Locate the cell with the specified text and output its [X, Y] center coordinate. 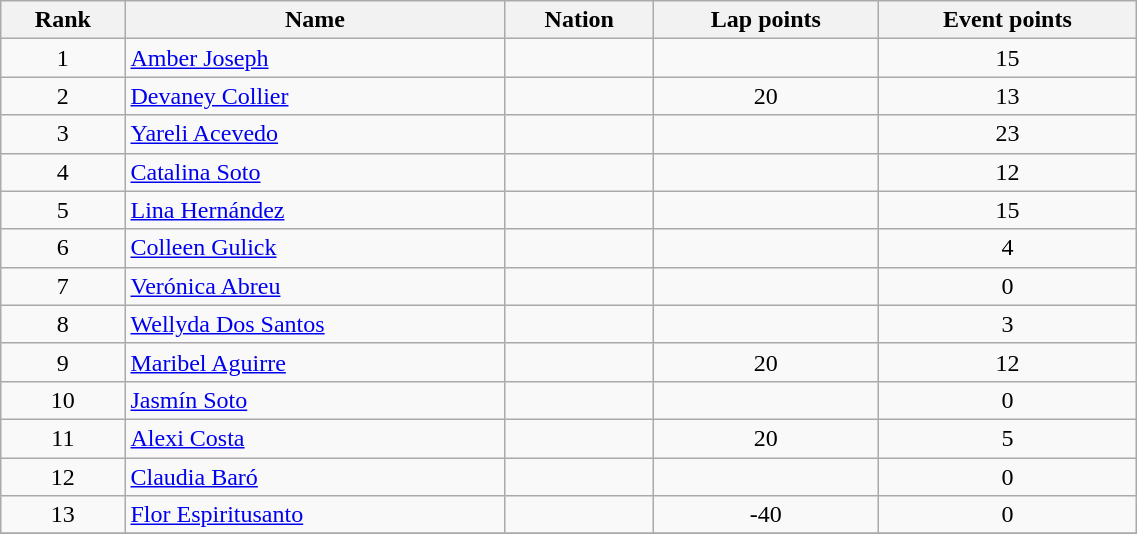
9 [63, 362]
Name [315, 20]
6 [63, 248]
Maribel Aguirre [315, 362]
Wellyda Dos Santos [315, 324]
7 [63, 286]
-40 [766, 515]
1 [63, 58]
Lap points [766, 20]
Rank [63, 20]
8 [63, 324]
Verónica Abreu [315, 286]
Catalina Soto [315, 172]
Alexi Costa [315, 438]
Yareli Acevedo [315, 134]
2 [63, 96]
11 [63, 438]
Event points [1008, 20]
Flor Espiritusanto [315, 515]
23 [1008, 134]
Jasmín Soto [315, 400]
10 [63, 400]
Devaney Collier [315, 96]
Colleen Gulick [315, 248]
Lina Hernández [315, 210]
Claudia Baró [315, 477]
Amber Joseph [315, 58]
Nation [580, 20]
